Return (X, Y) of the center of cell containing provided text 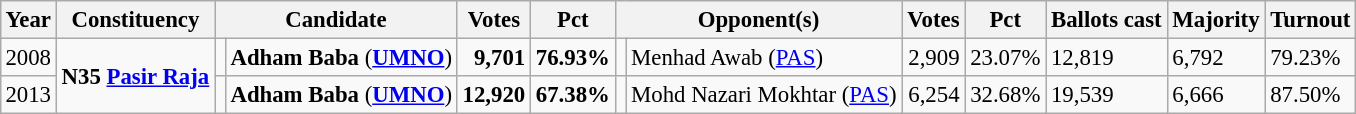
Majority (1216, 20)
32.68% (1006, 95)
76.93% (574, 57)
2008 (28, 57)
6,792 (1216, 57)
12,819 (1106, 57)
Mohd Nazari Mokhtar (PAS) (764, 95)
19,539 (1106, 95)
6,666 (1216, 95)
9,701 (494, 57)
Ballots cast (1106, 20)
23.07% (1006, 57)
Constituency (135, 20)
Candidate (336, 20)
Turnout (1310, 20)
N35 Pasir Raja (135, 76)
12,920 (494, 95)
Year (28, 20)
Menhad Awab (PAS) (764, 57)
67.38% (574, 95)
87.50% (1310, 95)
Opponent(s) (758, 20)
2,909 (934, 57)
79.23% (1310, 57)
2013 (28, 95)
6,254 (934, 95)
